Provide the (X, Y) coordinate of the cell's center where the given text is located.  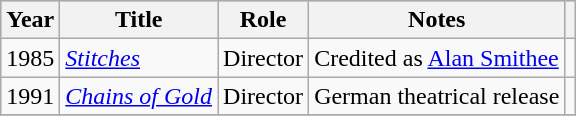
1985 (30, 58)
Title (139, 20)
Role (264, 20)
Year (30, 20)
Credited as Alan Smithee (437, 58)
1991 (30, 96)
Notes (437, 20)
Stitches (139, 58)
Chains of Gold (139, 96)
German theatrical release (437, 96)
